Output the [X, Y] coordinate of the center of the cell containing the given text.  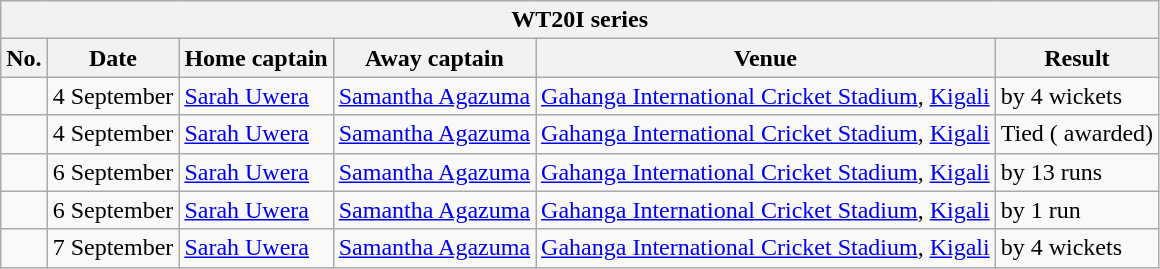
7 September [113, 248]
Date [113, 58]
Venue [766, 58]
Tied ( awarded) [1076, 134]
Home captain [256, 58]
by 13 runs [1076, 172]
Result [1076, 58]
WT20I series [580, 20]
by 1 run [1076, 210]
Away captain [434, 58]
No. [24, 58]
